Capture the cell that displays the provided text and extract its [X, Y] central coordinate. 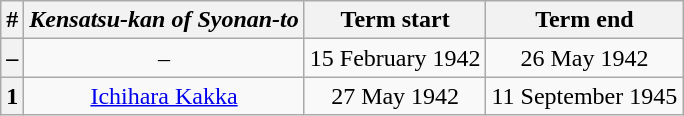
Kensatsu-kan of Syonan-to [164, 20]
Term end [584, 20]
# [12, 20]
15 February 1942 [395, 58]
Ichihara Kakka [164, 96]
Term start [395, 20]
11 September 1945 [584, 96]
26 May 1942 [584, 58]
27 May 1942 [395, 96]
1 [12, 96]
